Output the (x, y) coordinate of the center of the cell containing the given text.  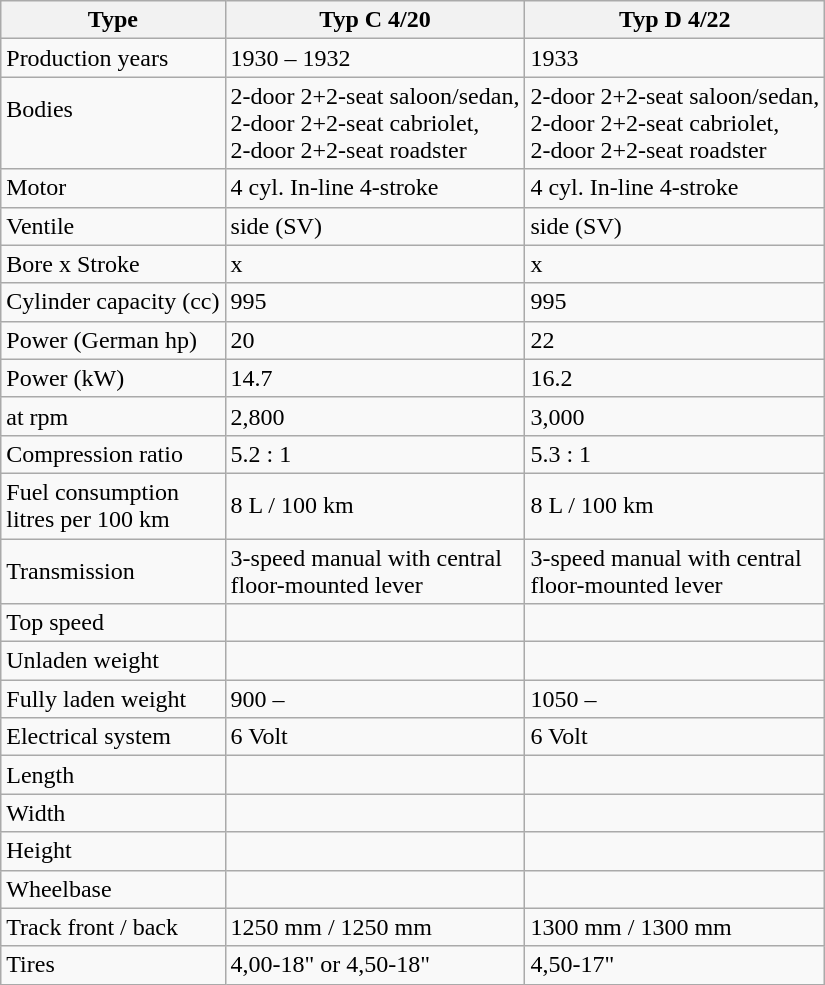
Fuel consumptionlitres per 100 km (113, 506)
2,800 (375, 416)
20 (375, 340)
1300 mm / 1300 mm (675, 927)
900 – (375, 699)
Ventile (113, 226)
Type (113, 20)
Cylinder capacity (cc) (113, 302)
Fully laden weight (113, 699)
Length (113, 775)
Production years (113, 58)
Power (kW) (113, 378)
4,00-18" or 4,50-18" (375, 965)
5.3 : 1 (675, 454)
5.2 : 1 (375, 454)
16.2 (675, 378)
1250 mm / 1250 mm (375, 927)
Top speed (113, 623)
1930 – 1932 (375, 58)
Bore x Stroke (113, 264)
1050 – (675, 699)
4,50-17" (675, 965)
Unladen weight (113, 661)
Compression ratio (113, 454)
Height (113, 851)
22 (675, 340)
Typ C 4/20 (375, 20)
14.7 (375, 378)
Typ D 4/22 (675, 20)
3,000 (675, 416)
Bodies (113, 123)
Transmission (113, 570)
Motor (113, 188)
Wheelbase (113, 889)
Track front / back (113, 927)
Electrical system (113, 737)
at rpm (113, 416)
Width (113, 813)
Power (German hp) (113, 340)
1933 (675, 58)
Tires (113, 965)
